Capture the cell that displays the provided text and extract its (x, y) central coordinate. 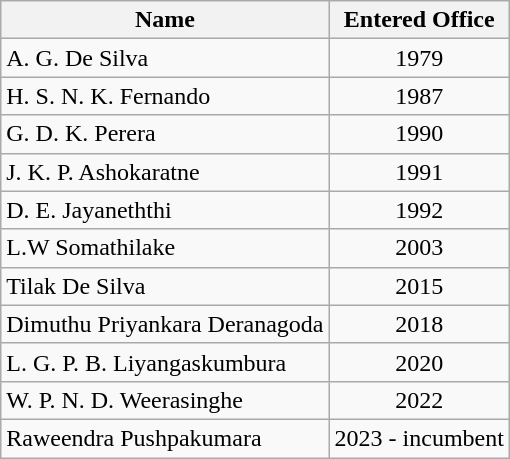
Name (165, 20)
Tilak De Silva (165, 286)
L.W Somathilake (165, 248)
J. K. P. Ashokaratne (165, 172)
G. D. K. Perera (165, 134)
A. G. De Silva (165, 58)
Entered Office (419, 20)
Dimuthu Priyankara Deranagoda (165, 324)
L. G. P. B. Liyangaskumbura (165, 362)
W. P. N. D. Weerasinghe (165, 400)
2003 (419, 248)
Raweendra Pushpakumara (165, 438)
1990 (419, 134)
2023 - incumbent (419, 438)
2020 (419, 362)
1987 (419, 96)
2018 (419, 324)
2022 (419, 400)
1991 (419, 172)
1992 (419, 210)
1979 (419, 58)
D. E. Jayaneththi (165, 210)
2015 (419, 286)
H. S. N. K. Fernando (165, 96)
